Determine the [x, y] coordinate at the center of the cell enclosing the given text.  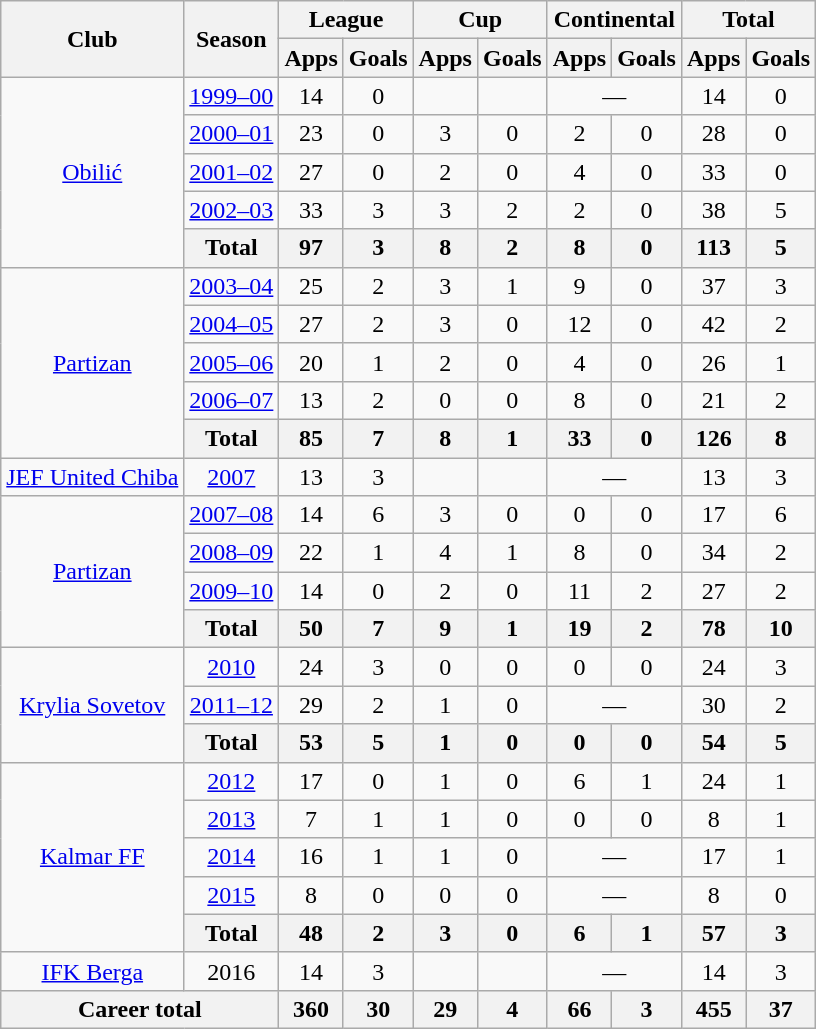
Continental [614, 20]
126 [713, 438]
53 [311, 743]
455 [713, 1009]
2012 [232, 781]
360 [311, 1009]
Club [92, 39]
66 [579, 1009]
22 [311, 553]
JEF United Chiba [92, 477]
2009–10 [232, 591]
2010 [232, 667]
2007 [232, 477]
25 [311, 286]
Krylia Sovetov [92, 705]
16 [311, 857]
28 [713, 134]
League [346, 20]
19 [579, 629]
2004–05 [232, 324]
2006–07 [232, 400]
2001–02 [232, 172]
Season [232, 39]
2014 [232, 857]
2005–06 [232, 362]
Cup [480, 20]
42 [713, 324]
1999–00 [232, 96]
11 [579, 591]
97 [311, 248]
113 [713, 248]
21 [713, 400]
23 [311, 134]
2015 [232, 895]
2007–08 [232, 515]
2011–12 [232, 705]
2008–09 [232, 553]
26 [713, 362]
50 [311, 629]
78 [713, 629]
2000–01 [232, 134]
2002–03 [232, 210]
Career total [140, 1009]
48 [311, 933]
Obilić [92, 172]
12 [579, 324]
2016 [232, 971]
Kalmar FF [92, 857]
IFK Berga [92, 971]
2003–04 [232, 286]
10 [781, 629]
38 [713, 210]
57 [713, 933]
85 [311, 438]
54 [713, 743]
34 [713, 553]
20 [311, 362]
2013 [232, 819]
